Scan for the cell matching the given text and deliver its (x, y) coordinate at center. 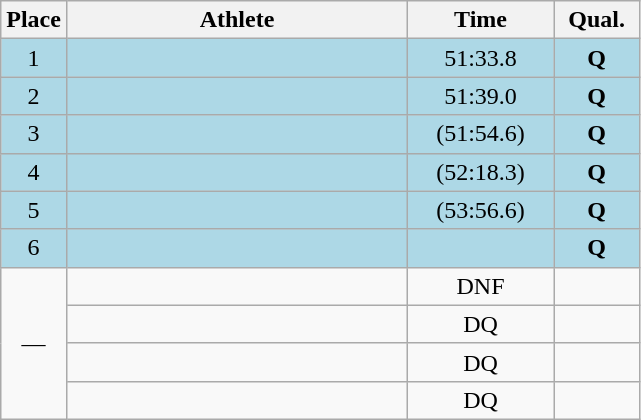
Place (34, 20)
Time (481, 20)
(53:56.6) (481, 210)
(52:18.3) (481, 172)
(51:54.6) (481, 134)
Qual. (597, 20)
5 (34, 210)
Athlete (236, 20)
2 (34, 96)
DNF (481, 286)
6 (34, 248)
1 (34, 58)
4 (34, 172)
51:39.0 (481, 96)
3 (34, 134)
— (34, 343)
51:33.8 (481, 58)
